Return [x, y] of the center of cell containing provided text 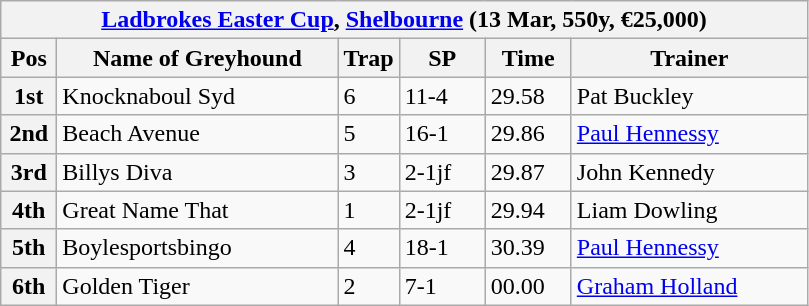
Name of Greyhound [198, 58]
Beach Avenue [198, 134]
7-1 [442, 286]
5th [29, 248]
29.87 [528, 172]
18-1 [442, 248]
4 [368, 248]
16-1 [442, 134]
1 [368, 210]
Graham Holland [689, 286]
6 [368, 96]
6th [29, 286]
Boylesportsbingo [198, 248]
Liam Dowling [689, 210]
5 [368, 134]
Ladbrokes Easter Cup, Shelbourne (13 Mar, 550y, €25,000) [404, 20]
SP [442, 58]
Pat Buckley [689, 96]
3rd [29, 172]
Billys Diva [198, 172]
11-4 [442, 96]
John Kennedy [689, 172]
Knocknaboul Syd [198, 96]
2nd [29, 134]
00.00 [528, 286]
1st [29, 96]
Pos [29, 58]
4th [29, 210]
30.39 [528, 248]
Great Name That [198, 210]
Trainer [689, 58]
29.58 [528, 96]
2 [368, 286]
Trap [368, 58]
3 [368, 172]
Time [528, 58]
29.86 [528, 134]
Golden Tiger [198, 286]
29.94 [528, 210]
